Detect which cell encompasses the target text, then output its [x, y] center coordinate. 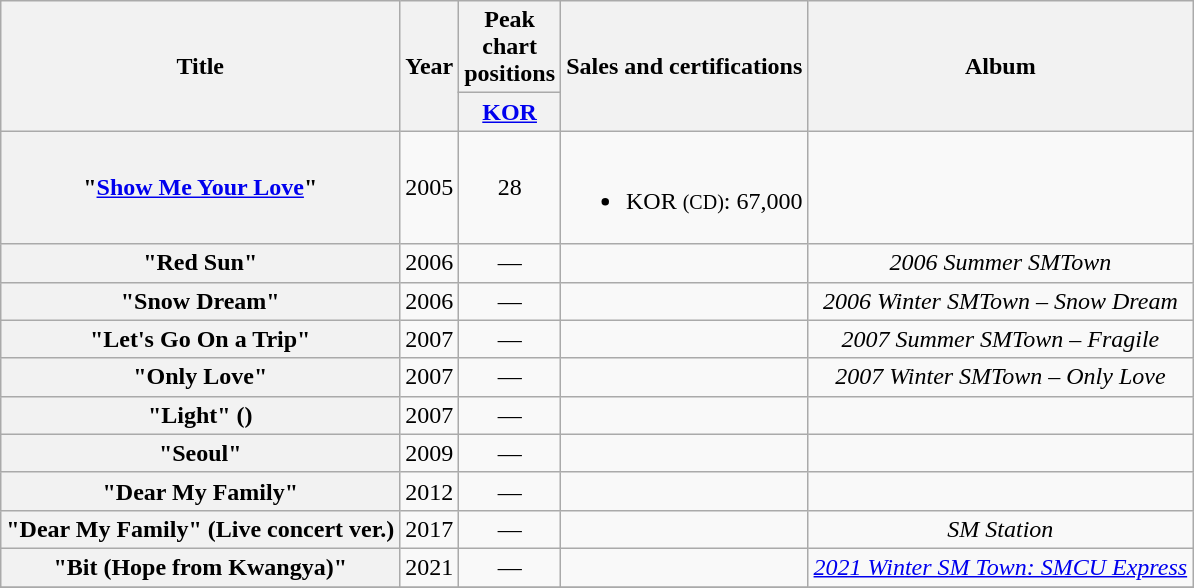
2006 Summer SMTown [1000, 263]
2021 Winter SM Town: SMCU Express [1000, 567]
2007 Winter SMTown – Only Love [1000, 377]
SM Station [1000, 529]
"Light" () [200, 415]
KOR (CD): 67,000 [685, 188]
"Dear My Family" (Live concert ver.) [200, 529]
"Seoul" [200, 453]
2012 [430, 491]
Title [200, 66]
"Only Love" [200, 377]
"Show Me Your Love" [200, 188]
28 [510, 188]
2007 Summer SMTown – Fragile [1000, 339]
"Red Sun" [200, 263]
2009 [430, 453]
2005 [430, 188]
2006 Winter SMTown – Snow Dream [1000, 301]
Peakchartpositions [510, 47]
KOR [510, 112]
Album [1000, 66]
"Snow Dream" [200, 301]
Year [430, 66]
2017 [430, 529]
Sales and certifications [685, 66]
2021 [430, 567]
"Let's Go On a Trip" [200, 339]
"Dear My Family" [200, 491]
"Bit (Hope from Kwangya)" [200, 567]
